Return (X, Y) of the center of cell containing provided text 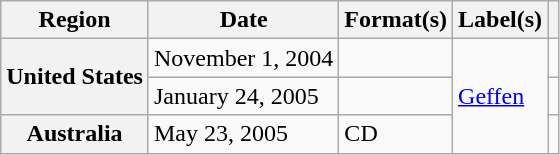
Region (75, 20)
Australia (75, 134)
May 23, 2005 (243, 134)
January 24, 2005 (243, 96)
Label(s) (500, 20)
United States (75, 77)
Date (243, 20)
Geffen (500, 96)
November 1, 2004 (243, 58)
CD (396, 134)
Format(s) (396, 20)
